Search for the cell housing the specified text and yield its (X, Y) center coordinate. 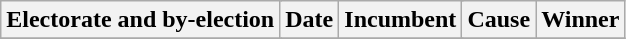
Incumbent (400, 20)
Cause (499, 20)
Electorate and by-election (140, 20)
Date (310, 20)
Winner (580, 20)
